Scan for the cell matching the given text and deliver its (x, y) coordinate at center. 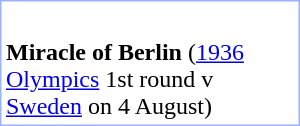
Miracle of Berlin (1936 Olympics 1st round v Sweden on 4 August) (150, 80)
